For the text-containing cell, return its midpoint in [X, Y] coordinate format. 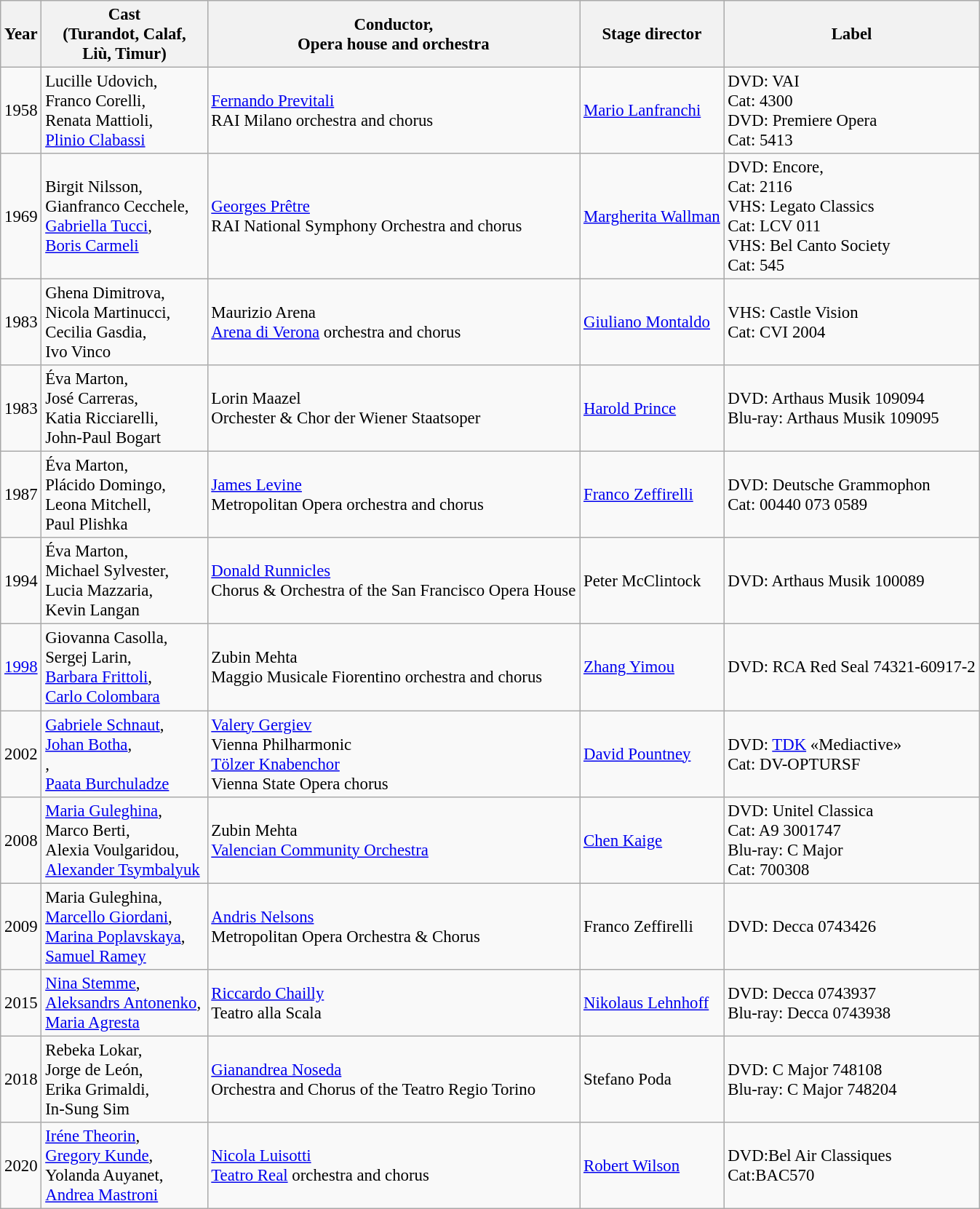
2008 [21, 839]
Valery GergievVienna Philharmonic Tölzer Knabenchor Vienna State Opera chorus [394, 754]
Stefano Poda [652, 1080]
Georges Prêtre RAI National Symphony Orchestra and chorus [394, 217]
DVD:Bel Air Classiques Cat:BAC570 [851, 1165]
DVD: C Major 748108 Blu-ray: C Major 748204 [851, 1080]
Ghena Dimitrova,Nicola Martinucci, Cecilia Gasdia,Ivo Vinco [124, 323]
Riccardo Chailly Teatro alla Scala [394, 1002]
DVD: Encore,Cat: 2116VHS: Legato ClassicsCat: LCV 011VHS: Bel Canto SocietyCat: 545 [851, 217]
Margherita Wallman [652, 217]
DVD: Decca 0743426 [851, 927]
DVD: TDK «Mediactive» Cat: DV-OPTURSF [851, 754]
Harold Prince [652, 409]
Nikolaus Lehnhoff [652, 1002]
DVD: VAICat: 4300DVD: Premiere OperaCat: 5413 [851, 111]
Éva Marton,Plácido Domingo, Leona Mitchell,Paul Plishka [124, 495]
DVD: Arthaus Musik 100089 [851, 582]
James Levine Metropolitan Opera orchestra and chorus [394, 495]
David Pountney [652, 754]
Nicola LuisottiTeatro Real orchestra and chorus [394, 1165]
Lorin Maazel Orchester & Chor der Wiener Staatsoper [394, 409]
1987 [21, 495]
Robert Wilson [652, 1165]
DVD: Deutsche GrammophonCat: 00440 073 0589 [851, 495]
Éva Marton, José Carreras, Katia Ricciarelli, John-Paul Bogart [124, 409]
2009 [21, 927]
2002 [21, 754]
Zubin MehtaMaggio Musicale Fiorentino orchestra and chorus [394, 668]
Cast(Turandot, Calaf,Liù, Timur) [124, 34]
Gabriele Schnaut,Johan Botha,,Paata Burchuladze [124, 754]
Year [21, 34]
Iréne Theorin,Gregory Kunde, Yolanda Auyanet,Andrea Mastroni [124, 1165]
1969 [21, 217]
VHS: Castle VisionCat: CVI 2004 [851, 323]
Stage director [652, 34]
2018 [21, 1080]
1994 [21, 582]
2020 [21, 1165]
1998 [21, 668]
Label [851, 34]
Éva Marton, Michael Sylvester, Lucia Mazzaria, Kevin Langan [124, 582]
DVD: Arthaus Musik 109094 Blu-ray: Arthaus Musik 109095 [851, 409]
Chen Kaige [652, 839]
Lucille Udovich,Franco Corelli,Renata Mattioli,Plinio Clabassi [124, 111]
DVD: RCA Red Seal 74321-60917-2 [851, 668]
Nina Stemme, Aleksandrs Antonenko, Maria Agresta [124, 1002]
Mario Lanfranchi [652, 111]
Giovanna Casolla, Sergej Larin, Barbara Frittoli, Carlo Colombara [124, 668]
Peter McClintock [652, 582]
Birgit Nilsson,Gianfranco Cecchele, Gabriella Tucci,Boris Carmeli [124, 217]
Giuliano Montaldo [652, 323]
Zhang Yimou [652, 668]
Maurizio Arena Arena di Verona orchestra and chorus [394, 323]
2015 [21, 1002]
Conductor,Opera house and orchestra [394, 34]
Fernando PrevitaliRAI Milano orchestra and chorus [394, 111]
DVD: Unitel ClassicaCat: A9 3001747Blu-ray: C MajorCat: 700308 [851, 839]
1958 [21, 111]
Andris NelsonsMetropolitan Opera Orchestra & Chorus [394, 927]
Zubin Mehta Valencian Community Orchestra [394, 839]
Maria Guleghina,Marco Berti,Alexia Voulgaridou,Alexander Tsymbalyuk [124, 839]
DVD: Decca 0743937 Blu-ray: Decca 0743938 [851, 1002]
Rebeka Lokar, Jorge de León, Erika Grimaldi, In-Sung Sim [124, 1080]
Donald Runnicles Chorus & Orchestra of the San Francisco Opera House [394, 582]
Gianandrea Noseda Orchestra and Chorus of the Teatro Regio Torino [394, 1080]
Maria Guleghina, Marcello Giordani, Marina Poplavskaya, Samuel Ramey [124, 927]
